Provide the (X, Y) coordinate of the cell's center where the given text is located.  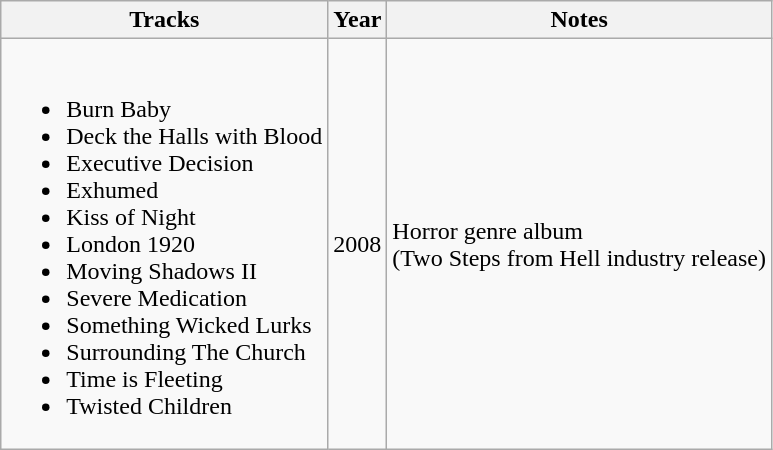
Notes (580, 20)
Tracks (164, 20)
Horror genre album(Two Steps from Hell industry release) (580, 244)
2008 (358, 244)
Year (358, 20)
